Return (X, Y) of the center of cell containing provided text 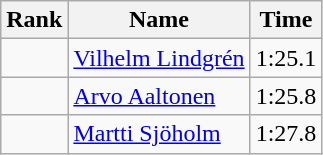
1:25.1 (286, 58)
Vilhelm Lindgrén (159, 58)
1:27.8 (286, 134)
Rank (34, 20)
Name (159, 20)
Arvo Aaltonen (159, 96)
Martti Sjöholm (159, 134)
1:25.8 (286, 96)
Time (286, 20)
